Find where the given text appears and provide that cell's center as [x, y] coordinate. 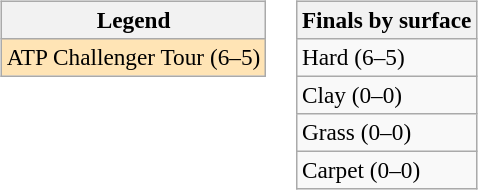
Finals by surface [387, 20]
Legend [133, 20]
ATP Challenger Tour (6–5) [133, 57]
Carpet (0–0) [387, 171]
Hard (6–5) [387, 57]
Clay (0–0) [387, 95]
Grass (0–0) [387, 133]
